Output the (X, Y) coordinate of the center of the cell containing the given text.  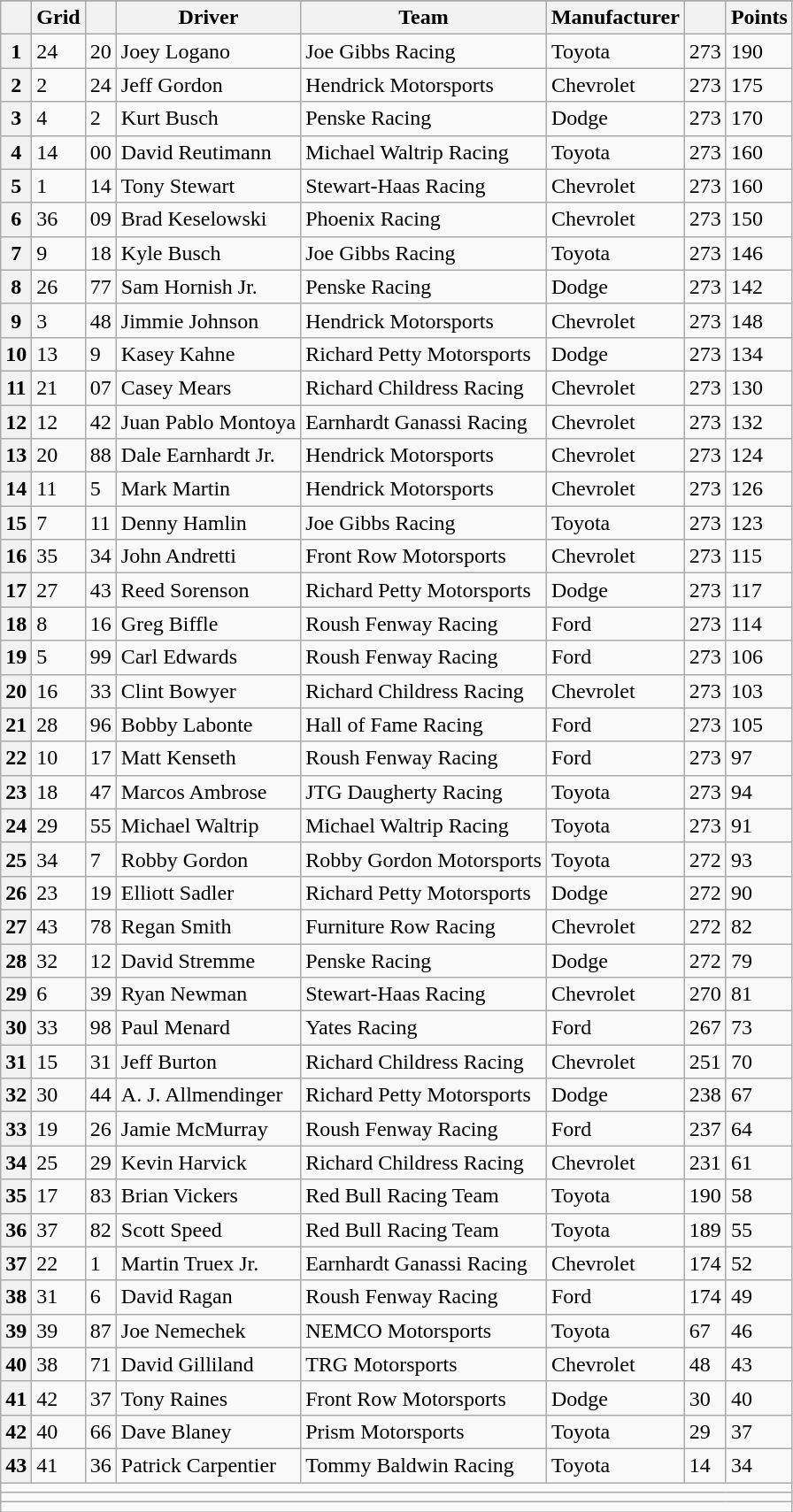
Grid (58, 18)
Paul Menard (208, 1028)
Reed Sorenson (208, 590)
Jeff Gordon (208, 85)
Robby Gordon (208, 859)
99 (101, 657)
238 (704, 1095)
126 (759, 489)
Kyle Busch (208, 253)
Tony Raines (208, 1398)
David Ragan (208, 1297)
Patrick Carpentier (208, 1465)
Bobby Labonte (208, 725)
Regan Smith (208, 926)
Casey Mears (208, 388)
Manufacturer (615, 18)
96 (101, 725)
Prism Motorsports (424, 1431)
175 (759, 85)
09 (101, 219)
124 (759, 456)
77 (101, 287)
114 (759, 624)
JTG Daugherty Racing (424, 792)
Driver (208, 18)
79 (759, 960)
A. J. Allmendinger (208, 1095)
58 (759, 1196)
Joey Logano (208, 51)
Hall of Fame Racing (424, 725)
Jeff Burton (208, 1062)
Kasey Kahne (208, 354)
Brad Keselowski (208, 219)
146 (759, 253)
Yates Racing (424, 1028)
Points (759, 18)
Kevin Harvick (208, 1163)
Marcos Ambrose (208, 792)
88 (101, 456)
Ryan Newman (208, 994)
John Andretti (208, 556)
189 (704, 1230)
90 (759, 893)
Martin Truex Jr. (208, 1263)
115 (759, 556)
Juan Pablo Montoya (208, 422)
Elliott Sadler (208, 893)
94 (759, 792)
97 (759, 758)
123 (759, 523)
07 (101, 388)
Sam Hornish Jr. (208, 287)
87 (101, 1331)
Greg Biffle (208, 624)
49 (759, 1297)
44 (101, 1095)
64 (759, 1129)
Furniture Row Racing (424, 926)
Mark Martin (208, 489)
Phoenix Racing (424, 219)
Denny Hamlin (208, 523)
78 (101, 926)
NEMCO Motorsports (424, 1331)
David Reutimann (208, 152)
150 (759, 219)
132 (759, 422)
Clint Bowyer (208, 691)
117 (759, 590)
66 (101, 1431)
91 (759, 825)
Dale Earnhardt Jr. (208, 456)
170 (759, 119)
134 (759, 354)
105 (759, 725)
David Stremme (208, 960)
Scott Speed (208, 1230)
Jimmie Johnson (208, 320)
Matt Kenseth (208, 758)
Brian Vickers (208, 1196)
Tommy Baldwin Racing (424, 1465)
130 (759, 388)
106 (759, 657)
00 (101, 152)
52 (759, 1263)
98 (101, 1028)
93 (759, 859)
251 (704, 1062)
Jamie McMurray (208, 1129)
Dave Blaney (208, 1431)
Robby Gordon Motorsports (424, 859)
70 (759, 1062)
83 (101, 1196)
Carl Edwards (208, 657)
142 (759, 287)
103 (759, 691)
Kurt Busch (208, 119)
46 (759, 1331)
267 (704, 1028)
David Gilliland (208, 1364)
Tony Stewart (208, 186)
73 (759, 1028)
71 (101, 1364)
TRG Motorsports (424, 1364)
Team (424, 18)
148 (759, 320)
81 (759, 994)
Joe Nemechek (208, 1331)
61 (759, 1163)
47 (101, 792)
270 (704, 994)
Michael Waltrip (208, 825)
237 (704, 1129)
231 (704, 1163)
